Identify which cell holds the provided text, then report its [x, y] central coordinate. 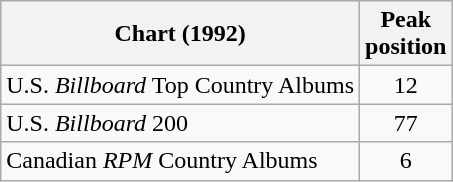
77 [406, 123]
Peakposition [406, 34]
Canadian RPM Country Albums [180, 161]
Chart (1992) [180, 34]
6 [406, 161]
U.S. Billboard 200 [180, 123]
12 [406, 85]
U.S. Billboard Top Country Albums [180, 85]
